Detect which cell encompasses the target text, then output its [X, Y] center coordinate. 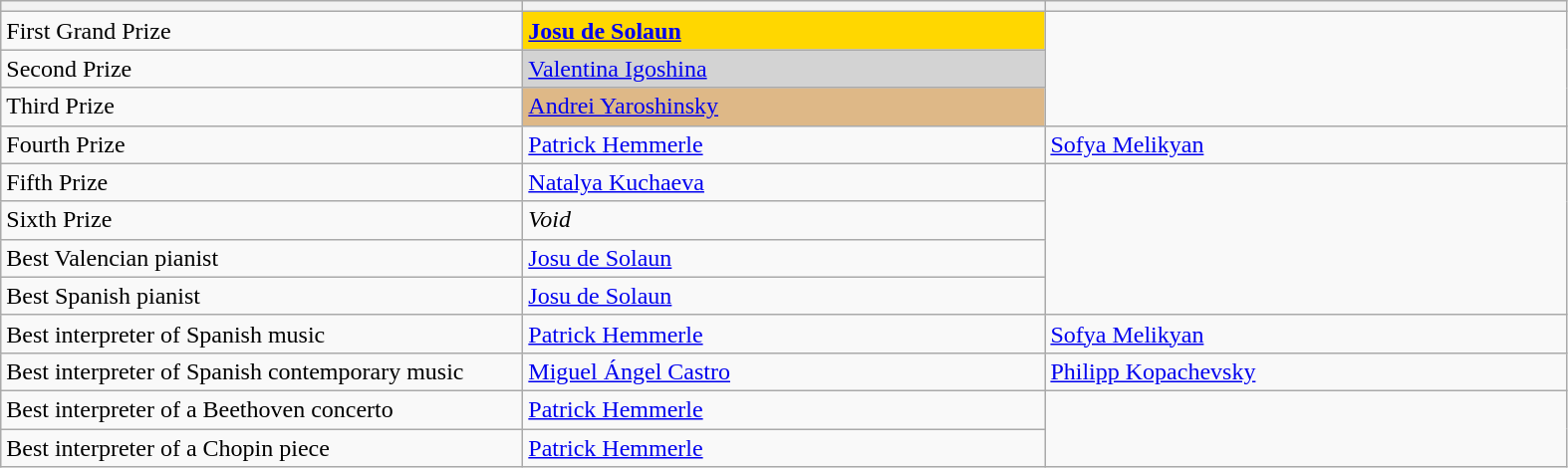
Fourth Prize [262, 144]
Best interpreter of a Chopin piece [262, 447]
Best Valencian pianist [262, 258]
Best Spanish pianist [262, 296]
Sixth Prize [262, 220]
Third Prize [262, 107]
Best interpreter of Spanish contemporary music [262, 371]
Miguel Ángel Castro [784, 371]
Void [784, 220]
Valentina Igoshina [784, 69]
First Grand Prize [262, 31]
Andrei Yaroshinsky [784, 107]
Best interpreter of Spanish music [262, 334]
Natalya Kuchaeva [784, 182]
Philipp Kopachevsky [1306, 371]
Best interpreter of a Beethoven concerto [262, 409]
Second Prize [262, 69]
Fifth Prize [262, 182]
